Detect which cell encompasses the target text, then output its [X, Y] center coordinate. 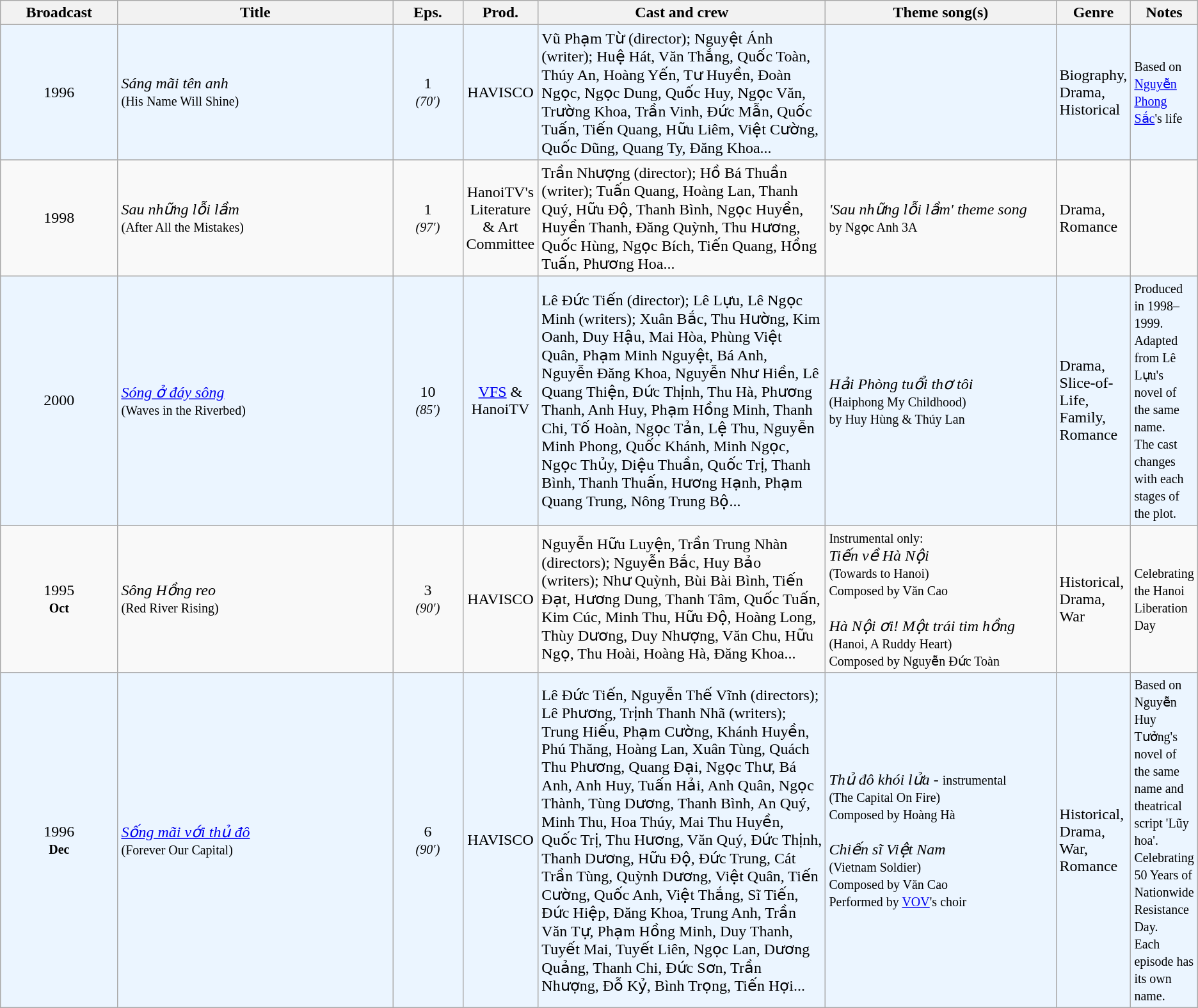
Title [255, 13]
Drama, Slice-of-Life, Family, Romance [1093, 401]
Eps. [427, 13]
10(85′) [427, 401]
1998 [59, 218]
Cast and crew [682, 13]
Historical, Drama, War, Romance [1093, 840]
Sóng ở đáy sông (Waves in the Riverbed) [255, 401]
Notes [1164, 13]
3(90′) [427, 598]
Thủ đô khói lửa - instrumental(The Capital On Fire)Composed by Hoàng HàChiến sĩ Việt Nam(Vietnam Soldier)Composed by Văn CaoPerformed by VOV's choir [941, 840]
Hải Phòng tuổi thơ tôi(Haiphong My Childhood)by Huy Hùng & Thúy Lan [941, 401]
Instrumental only:Tiến về Hà Nội(Towards to Hanoi)Composed by Văn CaoHà Nội ơi! Một trái tim hồng(Hanoi, A Ruddy Heart)Composed by Nguyễn Đức Toàn [941, 598]
1995Oct [59, 598]
'Sau những lỗi lầm' theme songby Ngọc Anh 3A [941, 218]
1(70′) [427, 92]
Theme song(s) [941, 13]
Sáng mãi tên anh (His Name Will Shine) [255, 92]
1996Dec [59, 840]
1996 [59, 92]
Celebrating the Hanoi Liberation Day [1164, 598]
Based on Nguyễn Phong Sắc's life [1164, 92]
Historical, Drama, War [1093, 598]
Drama, Romance [1093, 218]
Produced in 1998–1999.Adapted from Lê Lựu's novel of the same name.The cast changes with each stages of the plot. [1164, 401]
6(90′) [427, 840]
Broadcast [59, 13]
VFS & HanoiTV [500, 401]
1(97′) [427, 218]
2000 [59, 401]
Genre [1093, 13]
Biography, Drama, Historical [1093, 92]
Prod. [500, 13]
Sống mãi với thủ đô (Forever Our Capital) [255, 840]
Sau những lỗi lầm (After All the Mistakes) [255, 218]
HanoiTV's Literature & Art Committee [500, 218]
Sông Hồng reo (Red River Rising) [255, 598]
